From the cell containing the given text, extract its center point as (X, Y) coordinate. 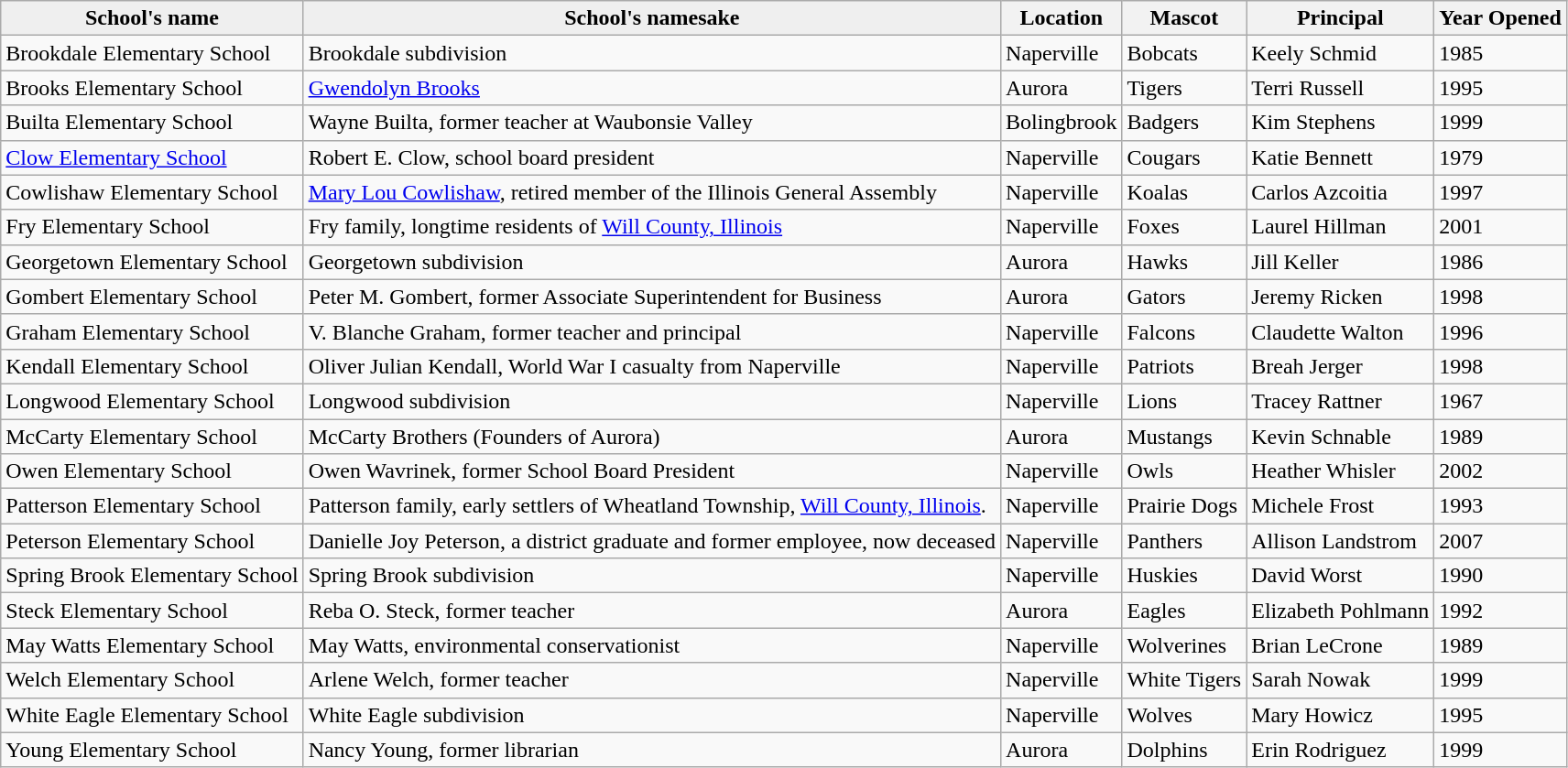
1992 (1500, 611)
V. Blanche Graham, former teacher and principal (652, 331)
Gators (1184, 297)
McCarty Elementary School (152, 437)
1996 (1500, 331)
Welch Elementary School (152, 680)
1990 (1500, 576)
Huskies (1184, 576)
Tigers (1184, 88)
Heather Whisler (1341, 471)
Hawks (1184, 262)
Kendall Elementary School (152, 366)
Bobcats (1184, 53)
1985 (1500, 53)
Prairie Dogs (1184, 506)
Year Opened (1500, 18)
May Watts, environmental conservationist (652, 645)
Patterson Elementary School (152, 506)
Falcons (1184, 331)
Carlos Azcoitia (1341, 192)
2002 (1500, 471)
Kevin Schnable (1341, 437)
Breah Jerger (1341, 366)
Katie Bennett (1341, 157)
Mustangs (1184, 437)
Claudette Walton (1341, 331)
Allison Landstrom (1341, 541)
Kim Stephens (1341, 123)
Dolphins (1184, 750)
Steck Elementary School (152, 611)
Gwendolyn Brooks (652, 88)
Clow Elementary School (152, 157)
Owls (1184, 471)
Brian LeCrone (1341, 645)
Terri Russell (1341, 88)
Peter M. Gombert, former Associate Superintendent for Business (652, 297)
Cougars (1184, 157)
Spring Brook subdivision (652, 576)
Mascot (1184, 18)
Young Elementary School (152, 750)
Owen Wavrinek, former School Board President (652, 471)
Brookdale Elementary School (152, 53)
May Watts Elementary School (152, 645)
Danielle Joy Peterson, a district graduate and former employee, now deceased (652, 541)
Michele Frost (1341, 506)
Arlene Welch, former teacher (652, 680)
Georgetown Elementary School (152, 262)
Lions (1184, 401)
Brooks Elementary School (152, 88)
Graham Elementary School (152, 331)
Fry Elementary School (152, 227)
David Worst (1341, 576)
White Eagle subdivision (652, 715)
Jeremy Ricken (1341, 297)
Elizabeth Pohlmann (1341, 611)
Foxes (1184, 227)
Mary Howicz (1341, 715)
1997 (1500, 192)
Nancy Young, former librarian (652, 750)
Longwood subdivision (652, 401)
Patterson family, early settlers of Wheatland Township, Will County, Illinois. (652, 506)
Owen Elementary School (152, 471)
School's namesake (652, 18)
1979 (1500, 157)
2007 (1500, 541)
Brookdale subdivision (652, 53)
Location (1062, 18)
Patriots (1184, 366)
Tracey Rattner (1341, 401)
Fry family, longtime residents of Will County, Illinois (652, 227)
Principal (1341, 18)
Eagles (1184, 611)
School's name (152, 18)
Panthers (1184, 541)
Georgetown subdivision (652, 262)
Laurel Hillman (1341, 227)
Erin Rodriguez (1341, 750)
2001 (1500, 227)
White Tigers (1184, 680)
White Eagle Elementary School (152, 715)
Cowlishaw Elementary School (152, 192)
Longwood Elementary School (152, 401)
Wayne Builta, former teacher at Waubonsie Valley (652, 123)
Wolves (1184, 715)
Badgers (1184, 123)
Jill Keller (1341, 262)
Koalas (1184, 192)
Keely Schmid (1341, 53)
Peterson Elementary School (152, 541)
Sarah Nowak (1341, 680)
Reba O. Steck, former teacher (652, 611)
Bolingbrook (1062, 123)
1986 (1500, 262)
McCarty Brothers (Founders of Aurora) (652, 437)
Mary Lou Cowlishaw, retired member of the Illinois General Assembly (652, 192)
Gombert Elementary School (152, 297)
Spring Brook Elementary School (152, 576)
Oliver Julian Kendall, World War I casualty from Naperville (652, 366)
Builta Elementary School (152, 123)
Robert E. Clow, school board president (652, 157)
Wolverines (1184, 645)
1993 (1500, 506)
1967 (1500, 401)
